Output the [X, Y] coordinate of the center of the cell containing the given text.  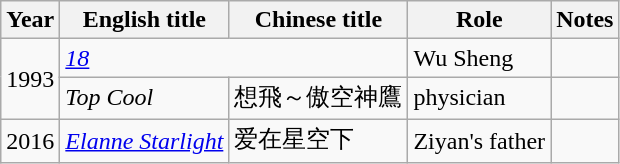
Elanne Starlight [144, 140]
Top Cool [144, 98]
2016 [30, 140]
English title [144, 20]
18 [234, 58]
Role [480, 20]
Wu Sheng [480, 58]
1993 [30, 80]
爱在星空下 [318, 140]
想飛～傲空神鷹 [318, 98]
physician [480, 98]
Chinese title [318, 20]
Ziyan's father [480, 140]
Notes [585, 20]
Year [30, 20]
